Output the [X, Y] coordinate of the center of the cell containing the given text.  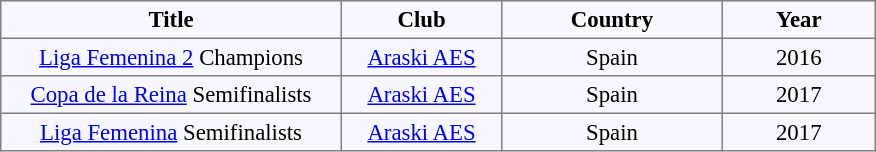
Copa de la Reina Semifinalists [171, 95]
Country [612, 20]
Liga Femenina 2 Champions [171, 57]
2016 [798, 57]
Club [421, 20]
Liga Femenina Semifinalists [171, 132]
Year [798, 20]
Title [171, 20]
